Output the [X, Y] coordinate of the center of the cell containing the given text.  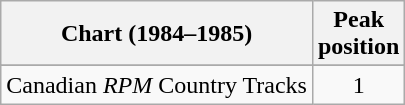
Chart (1984–1985) [157, 34]
Canadian RPM Country Tracks [157, 85]
1 [358, 85]
Peakposition [358, 34]
